Pinpoint the cell where the given text exists, returning its (x, y) midpoint coordinate. 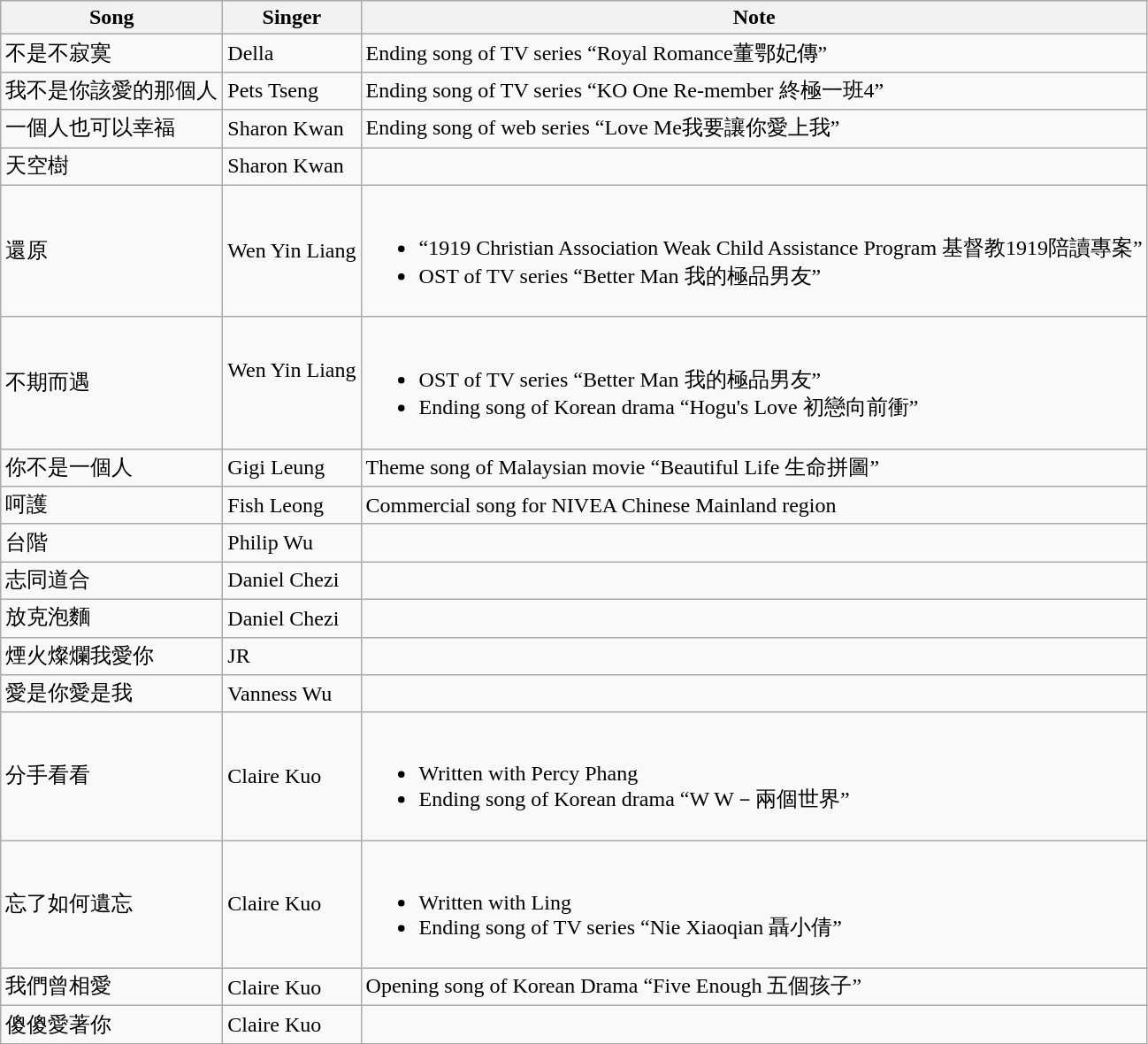
分手看看 (111, 777)
台階 (111, 543)
天空樹 (111, 166)
忘了如何遺忘 (111, 904)
不期而遇 (111, 382)
還原 (111, 251)
Written with LingEnding song of TV series “Nie Xiaoqian 聶小倩” (754, 904)
你不是一個人 (111, 467)
Singer (292, 18)
Opening song of Korean Drama “Five Enough 五個孩子” (754, 987)
Vanness Wu (292, 694)
Written with Percy PhangEnding song of Korean drama “W W－兩個世界” (754, 777)
Ending song of TV series “Royal Romance董鄂妃傳” (754, 53)
Philip Wu (292, 543)
不是不寂寞 (111, 53)
OST of TV series “Better Man 我的極品男友”Ending song of Korean drama “Hogu's Love 初戀向前衝” (754, 382)
Ending song of web series “Love Me我要讓你愛上我” (754, 129)
Fish Leong (292, 506)
Song (111, 18)
一個人也可以幸福 (111, 129)
JR (292, 656)
Commercial song for NIVEA Chinese Mainland region (754, 506)
Ending song of TV series “KO One Re-member 終極一班4” (754, 90)
Della (292, 53)
志同道合 (111, 580)
Gigi Leung (292, 467)
Pets Tseng (292, 90)
放克泡麵 (111, 618)
我不是你該愛的那個人 (111, 90)
愛是你愛是我 (111, 694)
Theme song of Malaysian movie “Beautiful Life 生命拼圖” (754, 467)
Note (754, 18)
傻傻愛著你 (111, 1025)
煙火燦爛我愛你 (111, 656)
我們曾相愛 (111, 987)
“1919 Christian Association Weak Child Assistance Program 基督教1919陪讀專案”OST of TV series “Better Man 我的極品男友” (754, 251)
呵護 (111, 506)
